Scan for the cell matching the given text and deliver its (X, Y) coordinate at center. 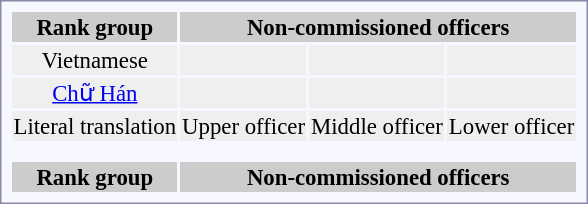
Lower officer (511, 126)
Upper officer (244, 126)
Middle officer (378, 126)
Vietnamese (95, 60)
Literal translation (95, 126)
Chữ Hán (95, 93)
